Return [x, y] of the center of cell containing provided text 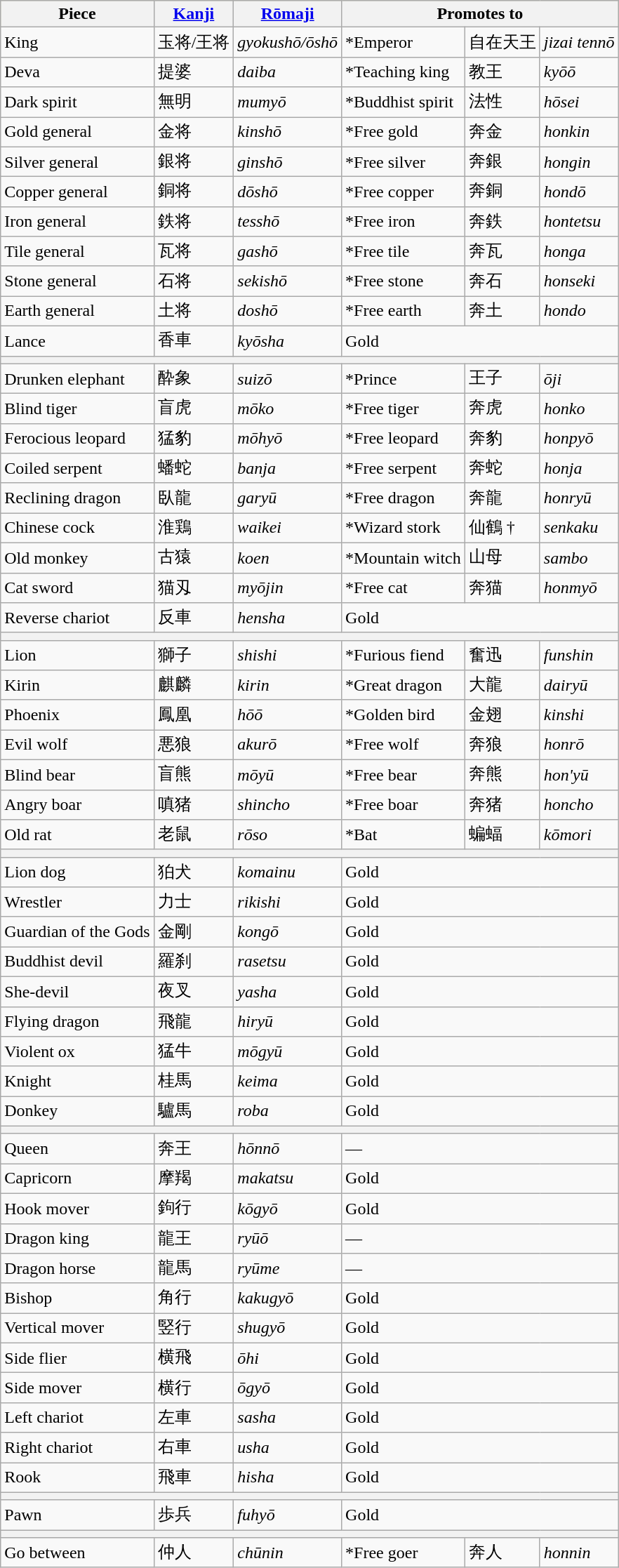
奔石 [502, 281]
*Furious fiend [404, 656]
獅子 [194, 656]
Bishop [77, 1298]
kōgyō [288, 1209]
doshō [288, 312]
Cat sword [77, 588]
Violent ox [77, 1051]
kakugyō [288, 1298]
honcho [579, 804]
山母 [502, 557]
*Free iron [404, 222]
飛龍 [194, 1022]
King [77, 42]
Rōmaji [288, 14]
玉将/王将 [194, 42]
Coiled serpent [77, 469]
土将 [194, 312]
dōshō [288, 192]
hontetsu [579, 222]
麒麟 [194, 685]
無明 [194, 102]
chūnin [288, 1553]
Dragon horse [77, 1269]
kyōō [579, 72]
歩兵 [194, 1515]
ōji [579, 379]
奔土 [502, 312]
*Emperor [404, 42]
koen [288, 557]
臥龍 [194, 498]
大龍 [502, 685]
Stone general [77, 281]
Donkey [77, 1112]
fuhyō [288, 1515]
Vertical mover [77, 1328]
Hook mover [77, 1209]
*Buddhist spirit [404, 102]
hōsei [579, 102]
盲虎 [194, 408]
仙鶴 † [502, 528]
*Free stone [404, 281]
Evil wolf [77, 745]
honmyō [579, 588]
*Bat [404, 835]
悪狼 [194, 745]
右車 [194, 1447]
Capricorn [77, 1179]
瓦将 [194, 251]
Old rat [77, 835]
sekishō [288, 281]
法性 [502, 102]
Copper general [77, 192]
suizō [288, 379]
Reverse chariot [77, 618]
Reclining dragon [77, 498]
funshin [579, 656]
教王 [502, 72]
honnin [579, 1553]
嗔猪 [194, 804]
banja [288, 469]
hongin [579, 161]
金翅 [502, 715]
Iron general [77, 222]
hiryū [288, 1022]
*Free dragon [404, 498]
左車 [194, 1418]
*Free gold [404, 132]
gyokushō/ōshō [288, 42]
奔金 [502, 132]
keima [288, 1081]
kirin [288, 685]
hondō [579, 192]
daiba [288, 72]
Drunken elephant [77, 379]
摩羯 [194, 1179]
龍馬 [194, 1269]
Chinese cock [77, 528]
Go between [77, 1553]
kyōsha [288, 341]
奔銀 [502, 161]
roba [288, 1112]
Phoenix [77, 715]
Tile general [77, 251]
myōjin [288, 588]
鉤行 [194, 1209]
Old monkey [77, 557]
*Free boar [404, 804]
羅刹 [194, 962]
老鼠 [194, 835]
shincho [288, 804]
反車 [194, 618]
力士 [194, 903]
garyū [288, 498]
奔人 [502, 1553]
*Free cat [404, 588]
銅将 [194, 192]
hensha [288, 618]
senkaku [579, 528]
hondo [579, 312]
奔猪 [502, 804]
Kanji [194, 14]
*Free copper [404, 192]
honga [579, 251]
*Free tiger [404, 408]
Deva [77, 72]
rasetsu [288, 962]
Side flier [77, 1357]
honseki [579, 281]
kōmori [579, 835]
Ferocious leopard [77, 438]
kongō [288, 932]
usha [288, 1447]
mōhyō [288, 438]
蟠蛇 [194, 469]
古猿 [194, 557]
shishi [288, 656]
Kirin [77, 685]
hōō [288, 715]
hon'yū [579, 775]
横飛 [194, 1357]
桂馬 [194, 1081]
akurō [288, 745]
Queen [77, 1148]
Left chariot [77, 1418]
She-devil [77, 991]
*Wizard stork [404, 528]
驢馬 [194, 1112]
奔瓦 [502, 251]
yasha [288, 991]
盲熊 [194, 775]
猫刄 [194, 588]
honrō [579, 745]
*Free wolf [404, 745]
ōgyō [288, 1388]
Lion [77, 656]
竪行 [194, 1328]
*Free goer [404, 1553]
龍王 [194, 1238]
金将 [194, 132]
tesshō [288, 222]
奔鉄 [502, 222]
Flying dragon [77, 1022]
王子 [502, 379]
Dark spirit [77, 102]
sasha [288, 1418]
honkin [579, 132]
sambo [579, 557]
奔虎 [502, 408]
*Free bear [404, 775]
酔象 [194, 379]
ōhi [288, 1357]
Knight [77, 1081]
鳳凰 [194, 715]
Gold general [77, 132]
奮迅 [502, 656]
奔龍 [502, 498]
鉄将 [194, 222]
honja [579, 469]
ginshō [288, 161]
*Great dragon [404, 685]
Blind tiger [77, 408]
Right chariot [77, 1447]
Promotes to [480, 14]
Piece [77, 14]
hisha [288, 1478]
*Teaching king [404, 72]
猛豹 [194, 438]
金剛 [194, 932]
mōko [288, 408]
猛牛 [194, 1051]
ryūō [288, 1238]
自在天王 [502, 42]
奔豹 [502, 438]
提婆 [194, 72]
Blind bear [77, 775]
Guardian of the Gods [77, 932]
角行 [194, 1298]
奔熊 [502, 775]
Side mover [77, 1388]
rōso [288, 835]
*Mountain witch [404, 557]
横行 [194, 1388]
Silver general [77, 161]
奔蛇 [502, 469]
Lance [77, 341]
奔猫 [502, 588]
dairyū [579, 685]
jizai tennō [579, 42]
komainu [288, 872]
淮鶏 [194, 528]
Lion dog [77, 872]
rikishi [288, 903]
Pawn [77, 1515]
Rook [77, 1478]
honpyō [579, 438]
shugyō [288, 1328]
銀将 [194, 161]
Earth general [77, 312]
kinshi [579, 715]
石将 [194, 281]
*Free silver [404, 161]
honko [579, 408]
*Free serpent [404, 469]
香車 [194, 341]
Dragon king [77, 1238]
Angry boar [77, 804]
mōyū [288, 775]
*Free leopard [404, 438]
hōnnō [288, 1148]
Buddhist devil [77, 962]
仲人 [194, 1553]
kinshō [288, 132]
Wrestler [77, 903]
*Free tile [404, 251]
mumyō [288, 102]
mōgyū [288, 1051]
飛車 [194, 1478]
*Prince [404, 379]
夜叉 [194, 991]
狛犬 [194, 872]
蝙蝠 [502, 835]
*Free earth [404, 312]
奔狼 [502, 745]
makatsu [288, 1179]
*Golden bird [404, 715]
ryūme [288, 1269]
奔王 [194, 1148]
honryū [579, 498]
奔銅 [502, 192]
waikei [288, 528]
gashō [288, 251]
